Find where the given text appears and provide that cell's center as [x, y] coordinate. 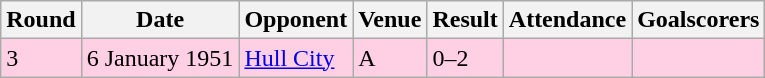
Venue [390, 20]
Hull City [296, 58]
Attendance [567, 20]
Result [465, 20]
6 January 1951 [160, 58]
3 [41, 58]
Opponent [296, 20]
Goalscorers [698, 20]
A [390, 58]
Date [160, 20]
Round [41, 20]
0–2 [465, 58]
